Pinpoint the cell where the given text exists, returning its [X, Y] midpoint coordinate. 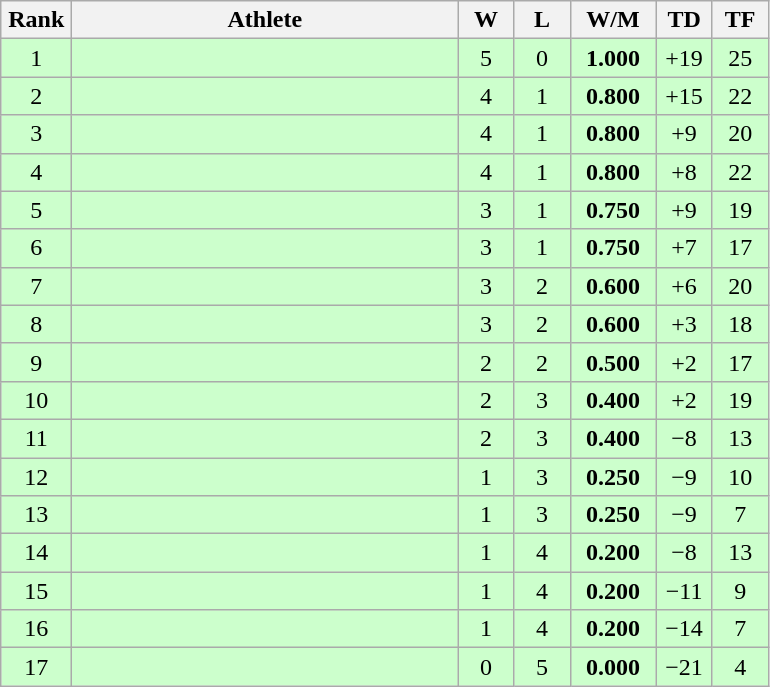
8 [36, 324]
+6 [684, 286]
+19 [684, 58]
25 [740, 58]
6 [36, 248]
−14 [684, 629]
TD [684, 20]
W [486, 20]
+8 [684, 172]
1.000 [613, 58]
12 [36, 477]
−21 [684, 667]
14 [36, 553]
16 [36, 629]
+7 [684, 248]
Athlete [265, 20]
0.000 [613, 667]
15 [36, 591]
11 [36, 438]
18 [740, 324]
TF [740, 20]
+15 [684, 96]
L [542, 20]
Rank [36, 20]
+3 [684, 324]
W/M [613, 20]
0.500 [613, 362]
−11 [684, 591]
